Capture the cell that displays the provided text and extract its (x, y) central coordinate. 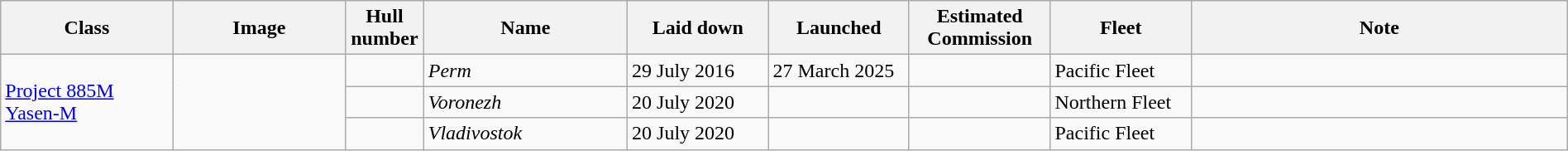
Voronezh (525, 102)
Launched (839, 28)
Class (87, 28)
Image (259, 28)
Name (525, 28)
27 March 2025 (839, 71)
Perm (525, 71)
EstimatedCommission (979, 28)
Fleet (1121, 28)
Project 885MYasen-M (87, 102)
Note (1379, 28)
Hull number (385, 28)
29 July 2016 (698, 71)
Vladivostok (525, 134)
Northern Fleet (1121, 102)
Laid down (698, 28)
